Identify which cell holds the provided text, then report its [x, y] central coordinate. 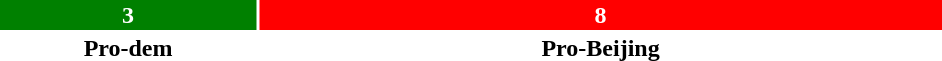
8 [600, 15]
3 [128, 15]
